Provide the (X, Y) coordinate of the cell's center where the given text is located.  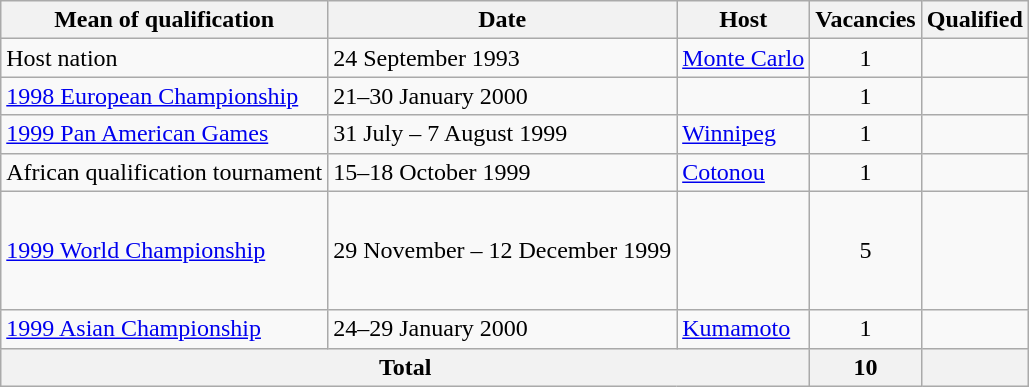
15–18 October 1999 (502, 172)
29 November – 12 December 1999 (502, 250)
Cotonou (744, 172)
5 (866, 250)
24 September 1993 (502, 58)
1998 European Championship (164, 96)
1999 Pan American Games (164, 134)
Monte Carlo (744, 58)
Winnipeg (744, 134)
10 (866, 367)
Vacancies (866, 20)
1999 Asian Championship (164, 329)
21–30 January 2000 (502, 96)
Total (406, 367)
Host (744, 20)
1999 World Championship (164, 250)
Mean of qualification (164, 20)
24–29 January 2000 (502, 329)
African qualification tournament (164, 172)
31 July – 7 August 1999 (502, 134)
Host nation (164, 58)
Qualified (974, 20)
Date (502, 20)
Kumamoto (744, 329)
